Provide the [X, Y] coordinate of the cell's center where the given text is located.  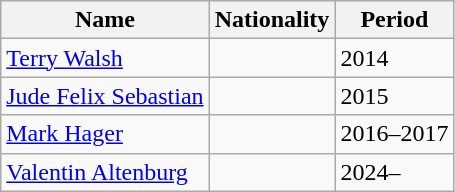
2015 [394, 96]
Mark Hager [105, 134]
Period [394, 20]
2014 [394, 58]
Jude Felix Sebastian [105, 96]
Terry Walsh [105, 58]
Name [105, 20]
2024– [394, 172]
2016–2017 [394, 134]
Nationality [272, 20]
Valentin Altenburg [105, 172]
